Locate the cell with the specified text and output its (x, y) center coordinate. 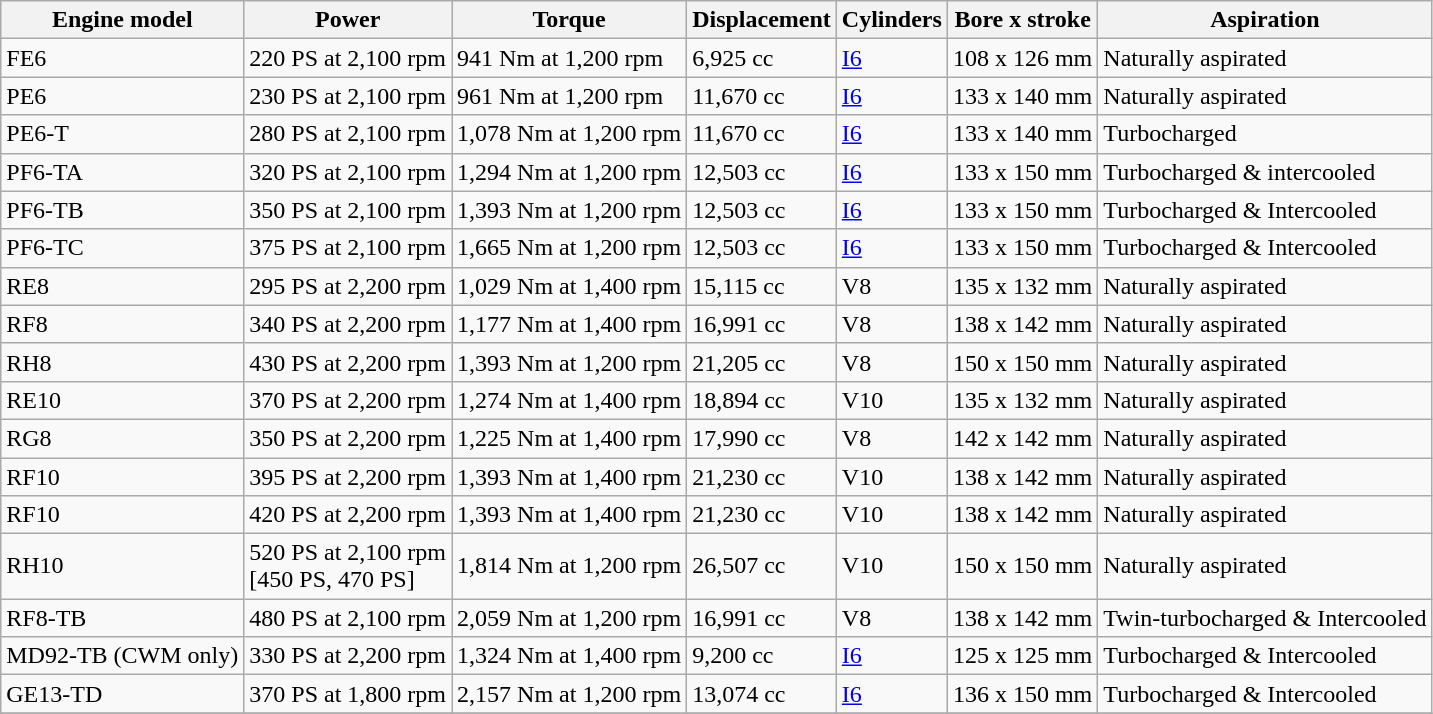
330 PS at 2,200 rpm (348, 656)
PE6 (122, 96)
1,294 Nm at 1,200 rpm (570, 172)
420 PS at 2,200 rpm (348, 515)
370 PS at 2,200 rpm (348, 400)
PE6-T (122, 134)
125 x 125 mm (1022, 656)
1,078 Nm at 1,200 rpm (570, 134)
375 PS at 2,100 rpm (348, 248)
1,029 Nm at 1,400 rpm (570, 286)
350 PS at 2,100 rpm (348, 210)
1,665 Nm at 1,200 rpm (570, 248)
1,177 Nm at 1,400 rpm (570, 324)
Twin-turbocharged & Intercooled (1265, 618)
FE6 (122, 58)
PF6-TA (122, 172)
1,225 Nm at 1,400 rpm (570, 438)
520 PS at 2,100 rpm[450 PS, 470 PS] (348, 566)
Cylinders (892, 20)
RF8-TB (122, 618)
RH10 (122, 566)
340 PS at 2,200 rpm (348, 324)
480 PS at 2,100 rpm (348, 618)
GE13-TD (122, 694)
9,200 cc (762, 656)
PF6-TC (122, 248)
21,205 cc (762, 362)
108 x 126 mm (1022, 58)
Torque (570, 20)
350 PS at 2,200 rpm (348, 438)
RF8 (122, 324)
220 PS at 2,100 rpm (348, 58)
Bore x stroke (1022, 20)
1,814 Nm at 1,200 rpm (570, 566)
13,074 cc (762, 694)
136 x 150 mm (1022, 694)
RE8 (122, 286)
1,324 Nm at 1,400 rpm (570, 656)
Engine model (122, 20)
PF6-TB (122, 210)
961 Nm at 1,200 rpm (570, 96)
18,894 cc (762, 400)
430 PS at 2,200 rpm (348, 362)
295 PS at 2,200 rpm (348, 286)
Aspiration (1265, 20)
17,990 cc (762, 438)
941 Nm at 1,200 rpm (570, 58)
RG8 (122, 438)
Power (348, 20)
280 PS at 2,100 rpm (348, 134)
Turbocharged (1265, 134)
Turbocharged & intercooled (1265, 172)
15,115 cc (762, 286)
370 PS at 1,800 rpm (348, 694)
2,157 Nm at 1,200 rpm (570, 694)
395 PS at 2,200 rpm (348, 477)
1,274 Nm at 1,400 rpm (570, 400)
2,059 Nm at 1,200 rpm (570, 618)
320 PS at 2,100 rpm (348, 172)
6,925 cc (762, 58)
Displacement (762, 20)
26,507 cc (762, 566)
230 PS at 2,100 rpm (348, 96)
RH8 (122, 362)
142 x 142 mm (1022, 438)
RE10 (122, 400)
MD92-TB (CWM only) (122, 656)
